Determine the [X, Y] coordinate at the center of the cell enclosing the given text.  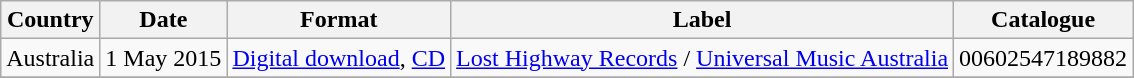
Catalogue [1044, 20]
Format [339, 20]
Australia [50, 58]
Digital download, CD [339, 58]
Label [702, 20]
Country [50, 20]
00602547189882 [1044, 58]
Date [164, 20]
1 May 2015 [164, 58]
Lost Highway Records / Universal Music Australia [702, 58]
